Search for the cell housing the specified text and yield its (X, Y) center coordinate. 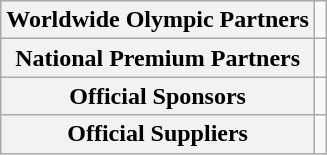
Official Sponsors (158, 96)
Worldwide Olympic Partners (158, 20)
National Premium Partners (158, 58)
Official Suppliers (158, 134)
